Detect which cell encompasses the target text, then output its (X, Y) center coordinate. 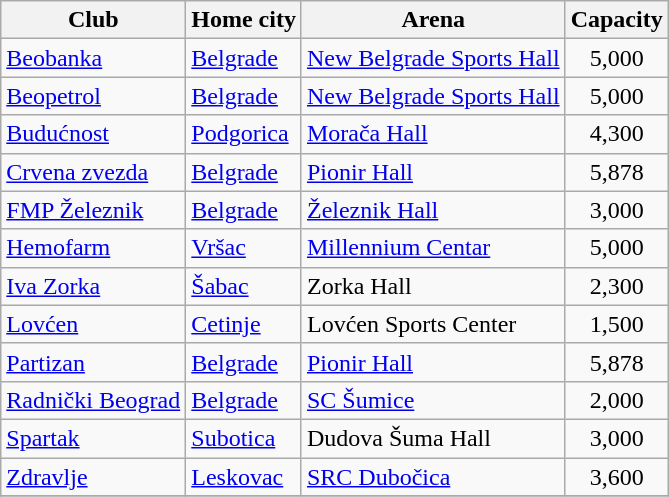
Beopetrol (94, 96)
Morača Hall (433, 134)
Železnik Hall (433, 210)
1,500 (616, 324)
Capacity (616, 20)
FMP Železnik (94, 210)
Club (94, 20)
Cetinje (244, 324)
Millennium Centar (433, 248)
Zdravlje (94, 477)
3,600 (616, 477)
Hemofarm (94, 248)
Lovćen Sports Center (433, 324)
Leskovac (244, 477)
Radnički Beograd (94, 400)
Partizan (94, 362)
SRC Dubočica (433, 477)
Spartak (94, 438)
Vršac (244, 248)
4,300 (616, 134)
SC Šumice (433, 400)
Home city (244, 20)
Iva Zorka (94, 286)
Arena (433, 20)
Lovćen (94, 324)
Podgorica (244, 134)
Zorka Hall (433, 286)
Dudova Šuma Hall (433, 438)
Beobanka (94, 58)
Budućnost (94, 134)
Crvena zvezda (94, 172)
Šabac (244, 286)
2,300 (616, 286)
Subotica (244, 438)
2,000 (616, 400)
